Extract the (X, Y) coordinate from the center of the cell holding the provided text.  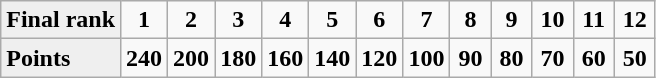
9 (512, 20)
140 (332, 58)
80 (512, 58)
70 (552, 58)
11 (594, 20)
50 (634, 58)
10 (552, 20)
120 (380, 58)
90 (470, 58)
200 (192, 58)
12 (634, 20)
6 (380, 20)
240 (144, 58)
160 (286, 58)
5 (332, 20)
180 (238, 58)
1 (144, 20)
8 (470, 20)
4 (286, 20)
3 (238, 20)
Final rank (61, 20)
2 (192, 20)
60 (594, 58)
100 (426, 58)
7 (426, 20)
Points (61, 58)
